Capture the cell that displays the provided text and extract its (x, y) central coordinate. 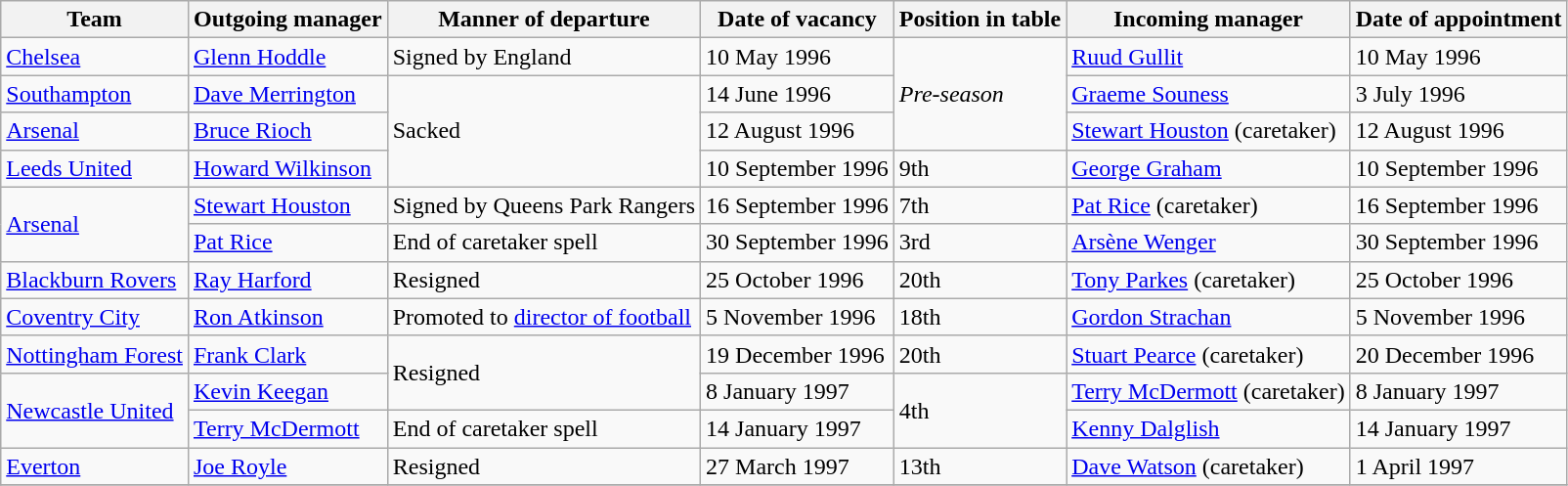
Nottingham Forest (95, 354)
20 December 1996 (1459, 354)
Terry McDermott (caretaker) (1208, 391)
13th (980, 466)
3rd (980, 243)
George Graham (1208, 168)
Pat Rice (287, 243)
Ray Harford (287, 280)
Date of vacancy (798, 20)
Joe Royle (287, 466)
Southampton (95, 94)
Everton (95, 466)
Incoming manager (1208, 20)
18th (980, 317)
Ruud Gullit (1208, 57)
Glenn Hoddle (287, 57)
Stuart Pearce (caretaker) (1208, 354)
Dave Merrington (287, 94)
Chelsea (95, 57)
Newcastle United (95, 410)
Stewart Houston (287, 205)
Signed by England (544, 57)
Signed by Queens Park Rangers (544, 205)
7th (980, 205)
Howard Wilkinson (287, 168)
Kenny Dalglish (1208, 428)
9th (980, 168)
Date of appointment (1459, 20)
Blackburn Rovers (95, 280)
Terry McDermott (287, 428)
Manner of departure (544, 20)
Dave Watson (caretaker) (1208, 466)
Tony Parkes (caretaker) (1208, 280)
Bruce Rioch (287, 131)
Coventry City (95, 317)
Stewart Houston (caretaker) (1208, 131)
3 July 1996 (1459, 94)
Kevin Keegan (287, 391)
Ron Atkinson (287, 317)
Promoted to director of football (544, 317)
Sacked (544, 131)
Pre-season (980, 94)
Gordon Strachan (1208, 317)
Graeme Souness (1208, 94)
Arsène Wenger (1208, 243)
27 March 1997 (798, 466)
Outgoing manager (287, 20)
Frank Clark (287, 354)
14 June 1996 (798, 94)
Leeds United (95, 168)
19 December 1996 (798, 354)
Team (95, 20)
4th (980, 410)
1 April 1997 (1459, 466)
Position in table (980, 20)
Pat Rice (caretaker) (1208, 205)
